From the cell containing the given text, extract its center point as (x, y) coordinate. 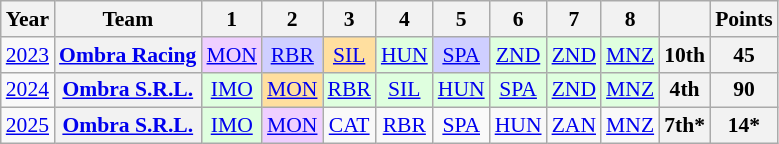
14* (744, 126)
90 (744, 90)
7th* (684, 126)
8 (630, 19)
Team (128, 19)
Points (744, 19)
5 (462, 19)
2023 (28, 55)
6 (518, 19)
3 (350, 19)
4th (684, 90)
1 (232, 19)
2024 (28, 90)
45 (744, 55)
7 (574, 19)
Year (28, 19)
Ombra Racing (128, 55)
ZAN (574, 126)
CAT (350, 126)
4 (404, 19)
2 (292, 19)
2025 (28, 126)
10th (684, 55)
